Scan for the cell matching the given text and deliver its (x, y) coordinate at center. 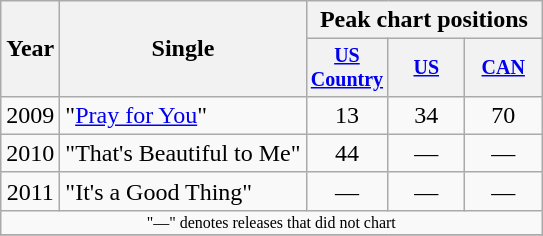
13 (347, 115)
Year (30, 49)
34 (426, 115)
US Country (347, 68)
70 (504, 115)
Peak chart positions (424, 20)
Single (183, 49)
US (426, 68)
2011 (30, 191)
2009 (30, 115)
"—" denotes releases that did not chart (272, 222)
CAN (504, 68)
"It's a Good Thing" (183, 191)
2010 (30, 153)
"That's Beautiful to Me" (183, 153)
44 (347, 153)
"Pray for You" (183, 115)
